Capture the cell that displays the provided text and extract its [x, y] central coordinate. 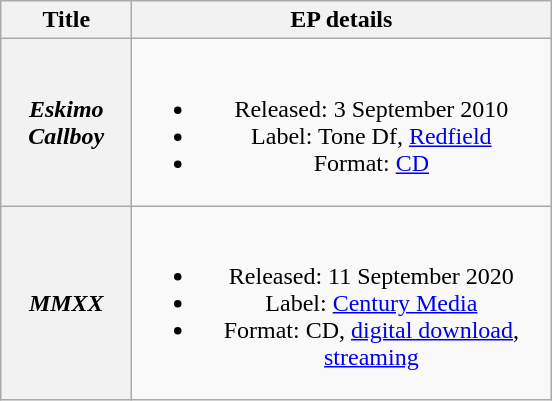
Eskimo Callboy [66, 122]
Title [66, 20]
MMXX [66, 303]
EP details [342, 20]
Released: 11 September 2020Label: Century MediaFormat: CD, digital download, streaming [342, 303]
Released: 3 September 2010Label: Tone Df, RedfieldFormat: CD [342, 122]
